Find where the given text appears and provide that cell's center as (X, Y) coordinate. 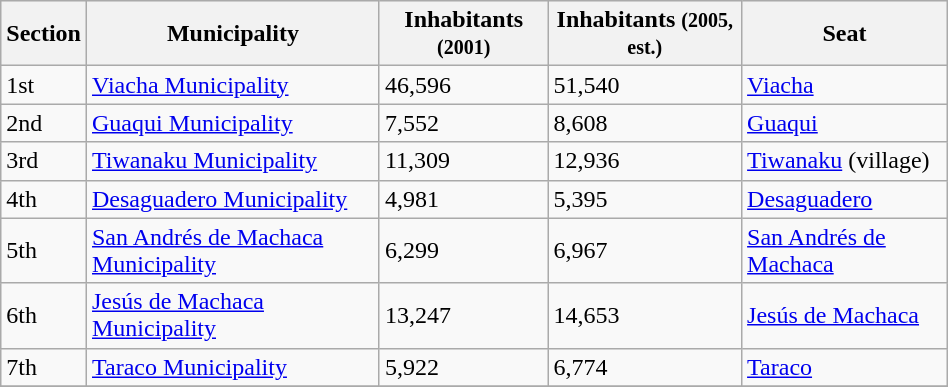
3rd (44, 161)
6,299 (464, 250)
12,936 (645, 161)
San Andrés de Machaca (845, 250)
Section (44, 34)
11,309 (464, 161)
51,540 (645, 85)
46,596 (464, 85)
Desaguadero Municipality (232, 199)
6,774 (645, 367)
Jesús de Machaca Municipality (232, 316)
Tiwanaku (village) (845, 161)
8,608 (645, 123)
Guaqui Municipality (232, 123)
5th (44, 250)
Viacha Municipality (232, 85)
Taraco Municipality (232, 367)
Inhabitants (2005, est.) (645, 34)
Guaqui (845, 123)
Tiwanaku Municipality (232, 161)
Desaguadero (845, 199)
San Andrés de Machaca Municipality (232, 250)
Taraco (845, 367)
6,967 (645, 250)
5,395 (645, 199)
1st (44, 85)
2nd (44, 123)
Municipality (232, 34)
Inhabitants (2001) (464, 34)
13,247 (464, 316)
4th (44, 199)
4,981 (464, 199)
7th (44, 367)
14,653 (645, 316)
Jesús de Machaca (845, 316)
Seat (845, 34)
7,552 (464, 123)
Viacha (845, 85)
5,922 (464, 367)
6th (44, 316)
